Determine the [x, y] coordinate at the center of the cell enclosing the given text.  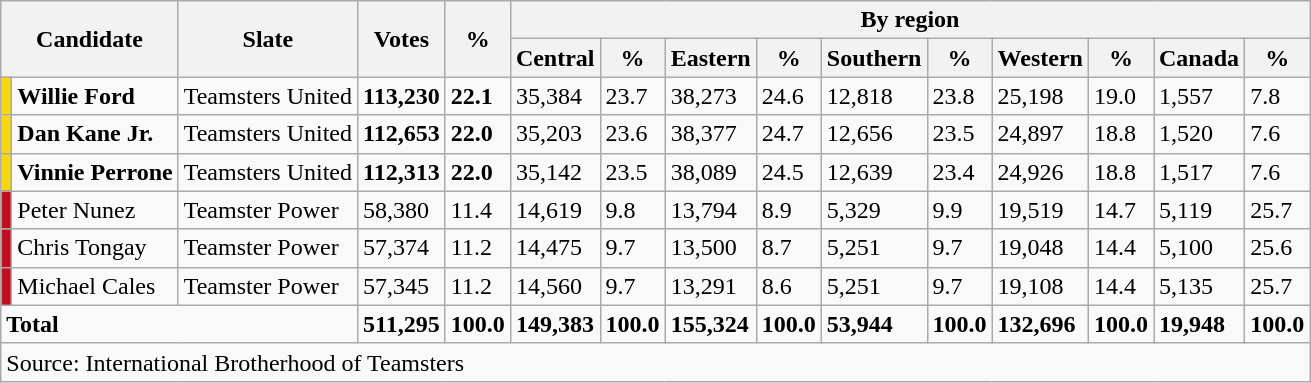
Source: International Brotherhood of Teamsters [656, 362]
155,324 [710, 324]
13,291 [710, 286]
Willie Ford [95, 96]
112,313 [402, 172]
113,230 [402, 96]
23.8 [960, 96]
24,897 [1040, 134]
19,048 [1040, 248]
1,557 [1200, 96]
12,639 [874, 172]
Vinnie Perrone [95, 172]
13,794 [710, 210]
23.4 [960, 172]
8.7 [788, 248]
35,142 [555, 172]
149,383 [555, 324]
9.8 [632, 210]
19,948 [1200, 324]
Canada [1200, 58]
35,384 [555, 96]
24.7 [788, 134]
11.4 [478, 210]
Votes [402, 39]
Eastern [710, 58]
5,119 [1200, 210]
19.0 [1120, 96]
By region [910, 20]
Central [555, 58]
1,520 [1200, 134]
7.8 [1278, 96]
Candidate [90, 39]
22.1 [478, 96]
8.9 [788, 210]
14,560 [555, 286]
19,519 [1040, 210]
Dan Kane Jr. [95, 134]
Western [1040, 58]
38,377 [710, 134]
24,926 [1040, 172]
112,653 [402, 134]
14,475 [555, 248]
1,517 [1200, 172]
24.5 [788, 172]
23.7 [632, 96]
Southern [874, 58]
25.6 [1278, 248]
23.6 [632, 134]
14,619 [555, 210]
Total [180, 324]
511,295 [402, 324]
Michael Cales [95, 286]
35,203 [555, 134]
19,108 [1040, 286]
12,818 [874, 96]
9.9 [960, 210]
14.7 [1120, 210]
24.6 [788, 96]
132,696 [1040, 324]
5,135 [1200, 286]
57,374 [402, 248]
5,329 [874, 210]
57,345 [402, 286]
53,944 [874, 324]
38,089 [710, 172]
8.6 [788, 286]
Peter Nunez [95, 210]
5,100 [1200, 248]
13,500 [710, 248]
Slate [268, 39]
38,273 [710, 96]
12,656 [874, 134]
25,198 [1040, 96]
58,380 [402, 210]
Chris Tongay [95, 248]
